Return the (X, Y) coordinate for the center point of the cell that contains the specified text.  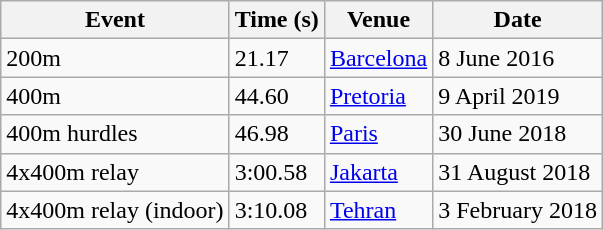
Paris (378, 134)
Date (518, 20)
3 February 2018 (518, 210)
9 April 2019 (518, 96)
Time (s) (276, 20)
Barcelona (378, 58)
400m (115, 96)
200m (115, 58)
3:00.58 (276, 172)
30 June 2018 (518, 134)
400m hurdles (115, 134)
Tehran (378, 210)
21.17 (276, 58)
Event (115, 20)
3:10.08 (276, 210)
46.98 (276, 134)
44.60 (276, 96)
31 August 2018 (518, 172)
8 June 2016 (518, 58)
Pretoria (378, 96)
Venue (378, 20)
4x400m relay (115, 172)
Jakarta (378, 172)
4x400m relay (indoor) (115, 210)
